Identify which cell holds the provided text, then report its [X, Y] central coordinate. 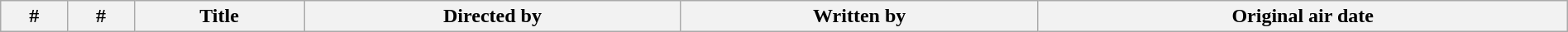
Title [218, 16]
Written by [859, 16]
Original air date [1303, 16]
Directed by [493, 16]
